For the text-containing cell, return its midpoint in [X, Y] coordinate format. 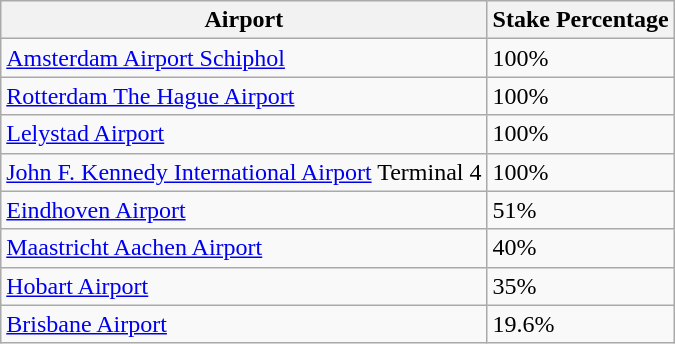
Stake Percentage [580, 20]
Rotterdam The Hague Airport [244, 96]
Brisbane Airport [244, 324]
Maastricht Aachen Airport [244, 248]
Eindhoven Airport [244, 210]
19.6% [580, 324]
35% [580, 286]
John F. Kennedy International Airport Terminal 4 [244, 172]
Amsterdam Airport Schiphol [244, 58]
51% [580, 210]
Hobart Airport [244, 286]
40% [580, 248]
Airport [244, 20]
Lelystad Airport [244, 134]
